For the text-containing cell, return its midpoint in [x, y] coordinate format. 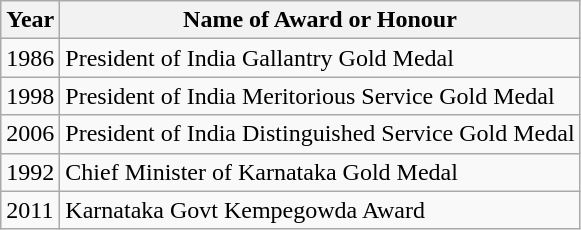
1992 [30, 172]
1986 [30, 58]
Year [30, 20]
2011 [30, 210]
Chief Minister of Karnataka Gold Medal [320, 172]
Name of Award or Honour [320, 20]
1998 [30, 96]
2006 [30, 134]
President of India Gallantry Gold Medal [320, 58]
President of India Meritorious Service Gold Medal [320, 96]
President of India Distinguished Service Gold Medal [320, 134]
Karnataka Govt Kempegowda Award [320, 210]
